Identify which cell holds the provided text, then report its (X, Y) central coordinate. 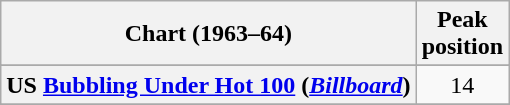
Peak position (462, 34)
Chart (1963–64) (208, 34)
US Bubbling Under Hot 100 (Billboard) (208, 85)
14 (462, 85)
